Search for the cell housing the specified text and yield its [X, Y] center coordinate. 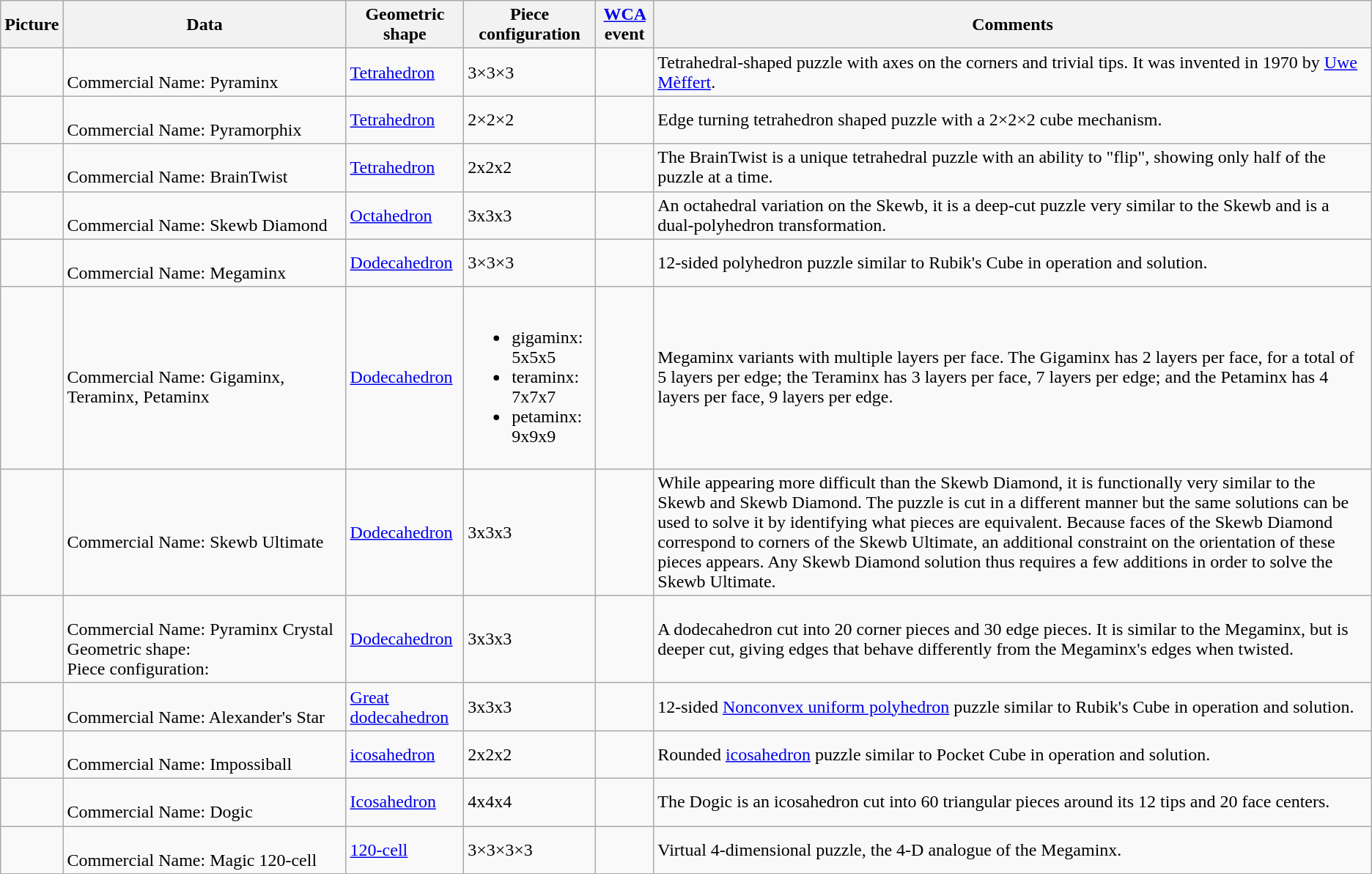
Octahedron [405, 216]
The Dogic is an icosahedron cut into 60 triangular pieces around its 12 tips and 20 face centers. [1013, 802]
Commercial Name: Magic 120-cell [204, 849]
Rounded icosahedron puzzle similar to Pocket Cube in operation and solution. [1013, 754]
Piece configuration [530, 25]
The BrainTwist is a unique tetrahedral puzzle with an ability to "flip", showing only half of the puzzle at a time. [1013, 167]
icosahedron [405, 754]
Commercial Name: Alexander's Star [204, 707]
4x4x4 [530, 802]
12-sided polyhedron puzzle similar to Rubik's Cube in operation and solution. [1013, 262]
Tetrahedral-shaped puzzle with axes on the corners and trivial tips. It was invented in 1970 by Uwe Mèffert. [1013, 72]
Commercial Name: Megaminx [204, 262]
120-cell [405, 849]
3×3×3×3 [530, 849]
Icosahedron [405, 802]
Picture [32, 25]
Virtual 4-dimensional puzzle, the 4-D analogue of the Megaminx. [1013, 849]
Commercial Name: Impossiball [204, 754]
12-sided Nonconvex uniform polyhedron puzzle similar to Rubik's Cube in operation and solution. [1013, 707]
Commercial Name: BrainTwist [204, 167]
Data [204, 25]
Commercial Name: Dogic [204, 802]
Commercial Name: Skewb Diamond [204, 216]
Commercial Name: Skewb Ultimate [204, 532]
Geometric shape [405, 25]
WCA event [624, 25]
Commercial Name: Gigaminx, Teraminx, Petaminx [204, 378]
Commercial Name: Pyraminx [204, 72]
Great dodecahedron [405, 707]
Commercial Name: Pyramorphix [204, 120]
Comments [1013, 25]
Commercial Name: Pyraminx Crystal Geometric shape: Piece configuration: [204, 639]
An octahedral variation on the Skewb, it is a deep-cut puzzle very similar to the Skewb and is a dual-polyhedron transformation. [1013, 216]
2×2×2 [530, 120]
Edge turning tetrahedron shaped puzzle with a 2×2×2 cube mechanism. [1013, 120]
gigaminx: 5x5x5teraminx: 7x7x7petaminx: 9x9x9 [530, 378]
